From the cell containing the given text, extract its center point as [X, Y] coordinate. 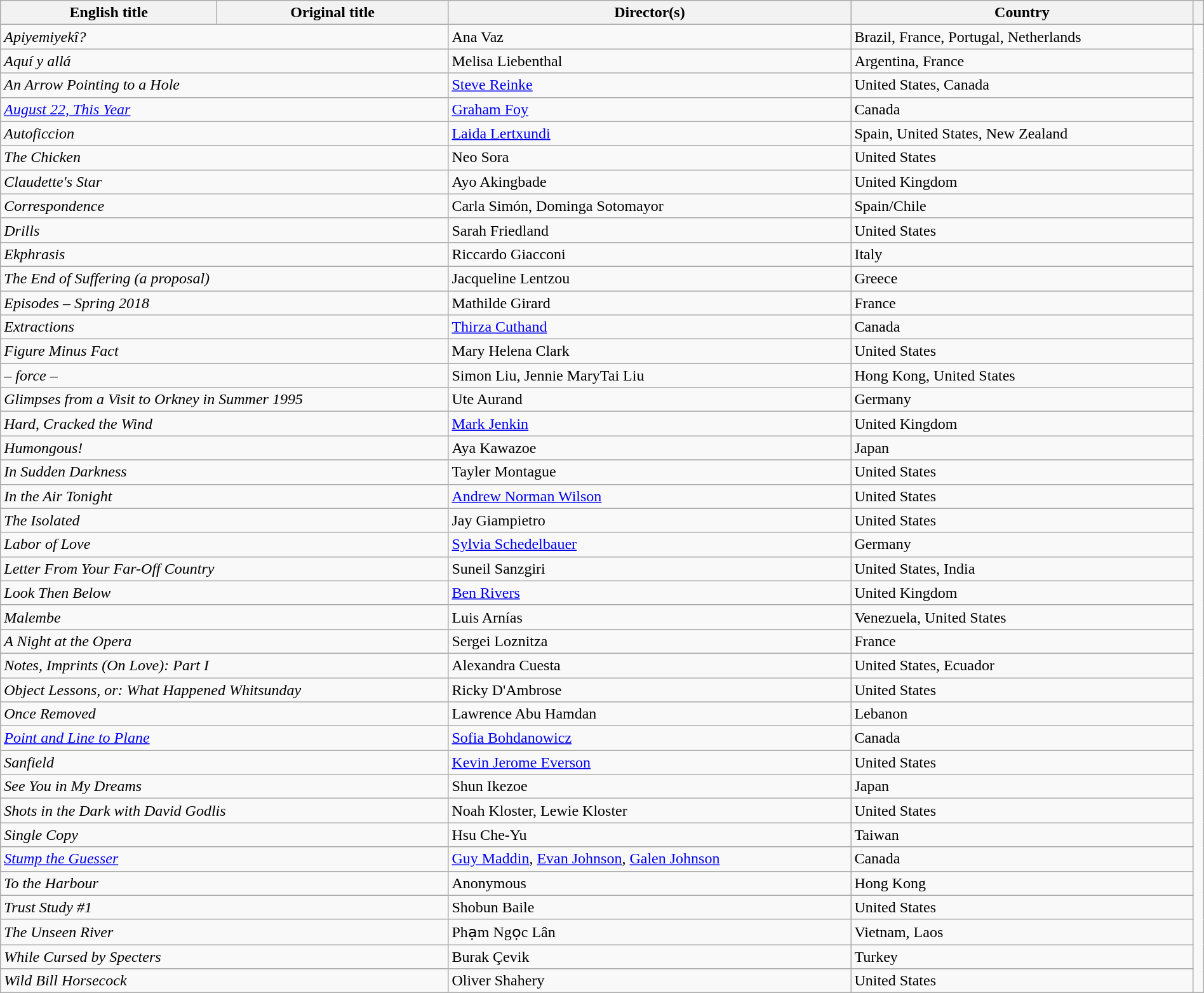
– force – [225, 375]
Glimpses from a Visit to Orkney in Summer 1995 [225, 400]
Ricky D'Ambrose [650, 689]
United States, Canada [1022, 85]
Andrew Norman Wilson [650, 496]
Brazil, France, Portugal, Netherlands [1022, 37]
United States, India [1022, 569]
The End of Suffering (a proposal) [225, 278]
Tayler Montague [650, 472]
Letter From Your Far-Off Country [225, 569]
See You in My Dreams [225, 787]
Trust Study #1 [225, 907]
Stump the Guesser [225, 859]
Shun Ikezoe [650, 787]
Thirza Cuthand [650, 327]
To the Harbour [225, 883]
Riccardo Giacconi [650, 254]
Sanfield [225, 762]
Ute Aurand [650, 400]
Laida Lertxundi [650, 133]
Sarah Friedland [650, 230]
Mark Jenkin [650, 424]
Carla Simón, Dominga Sotomayor [650, 206]
Vietnam, Laos [1022, 932]
Melisa Liebenthal [650, 61]
Look Then Below [225, 593]
Argentina, France [1022, 61]
Claudette's Star [225, 182]
August 22, This Year [225, 109]
Point and Line to Plane [225, 738]
The Isolated [225, 520]
English title [109, 13]
Guy Maddin, Evan Johnson, Galen Johnson [650, 859]
Figure Minus Fact [225, 351]
Single Copy [225, 835]
Burak Çevik [650, 957]
Taiwan [1022, 835]
Oliver Shahery [650, 981]
Humongous! [225, 448]
Phạm Ngọc Lân [650, 932]
Autoficcion [225, 133]
Shots in the Dark with David Godlis [225, 811]
Ben Rivers [650, 593]
Jay Giampietro [650, 520]
Turkey [1022, 957]
Kevin Jerome Everson [650, 762]
Episodes – Spring 2018 [225, 303]
Notes, Imprints (On Love): Part I [225, 665]
Hsu Che-Yu [650, 835]
Malembe [225, 617]
Hong Kong, United States [1022, 375]
Correspondence [225, 206]
Once Removed [225, 714]
Ayo Akingbade [650, 182]
Italy [1022, 254]
Shobun Baile [650, 907]
Country [1022, 13]
Alexandra Cuesta [650, 665]
Aquí y allá [225, 61]
Neo Sora [650, 158]
Lebanon [1022, 714]
Spain, United States, New Zealand [1022, 133]
The Unseen River [225, 932]
Sofia Bohdanowicz [650, 738]
Hong Kong [1022, 883]
In Sudden Darkness [225, 472]
Suneil Sanzgiri [650, 569]
Object Lessons, or: What Happened Whitsunday [225, 689]
Venezuela, United States [1022, 617]
In the Air Tonight [225, 496]
Apiyemiyekî? [225, 37]
Anonymous [650, 883]
Noah Kloster, Lewie Kloster [650, 811]
Wild Bill Horsecock [225, 981]
While Cursed by Specters [225, 957]
Original title [332, 13]
Aya Kawazoe [650, 448]
Lawrence Abu Hamdan [650, 714]
Director(s) [650, 13]
Mathilde Girard [650, 303]
Mary Helena Clark [650, 351]
Greece [1022, 278]
Luis Arnías [650, 617]
Simon Liu, Jennie MaryTai Liu [650, 375]
Spain/Chile [1022, 206]
An Arrow Pointing to a Hole [225, 85]
Ekphrasis [225, 254]
A Night at the Opera [225, 641]
Jacqueline Lentzou [650, 278]
Sylvia Schedelbauer [650, 544]
United States, Ecuador [1022, 665]
Ana Vaz [650, 37]
Graham Foy [650, 109]
Labor of Love [225, 544]
Hard, Cracked the Wind [225, 424]
Extractions [225, 327]
Sergei Loznitza [650, 641]
Drills [225, 230]
Steve Reinke [650, 85]
The Chicken [225, 158]
